Output the [X, Y] coordinate of the center of the cell containing the given text.  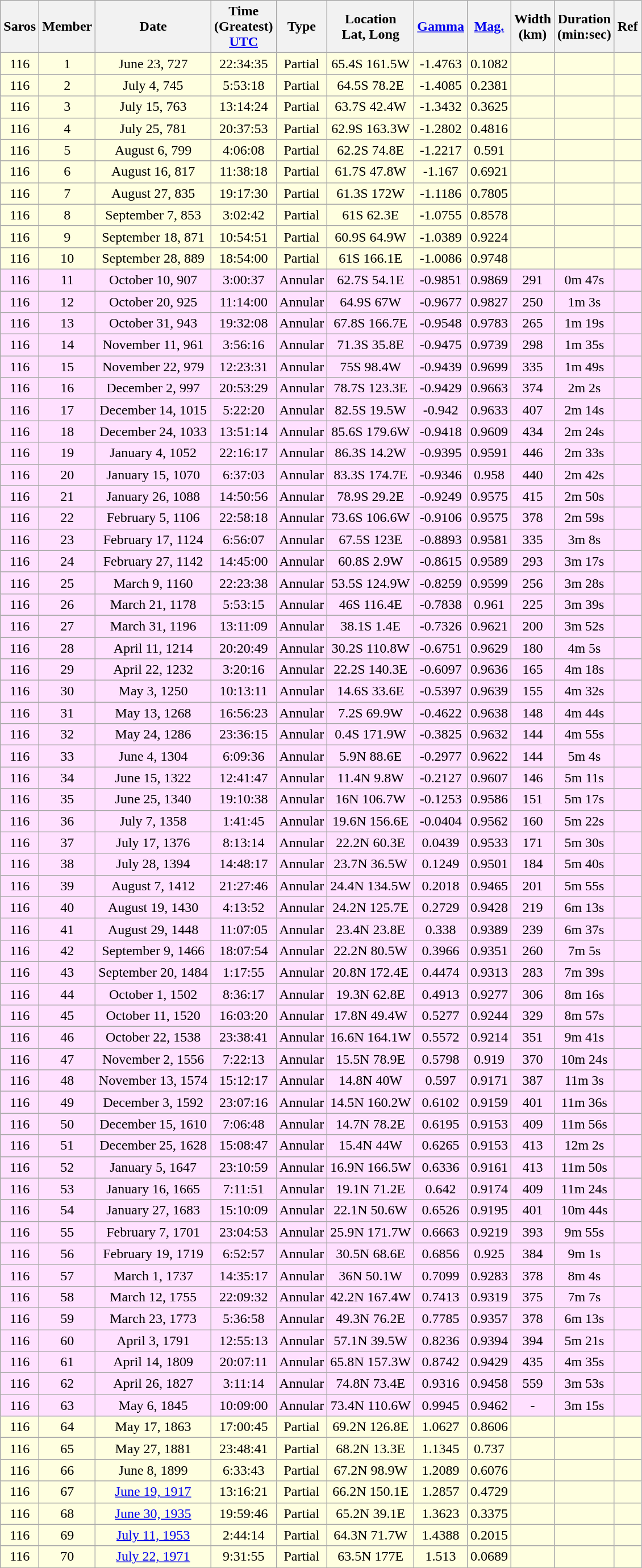
19:32:08 [243, 323]
0.9945 [441, 1405]
0.9277 [489, 994]
-1.167 [441, 172]
11:07:05 [243, 929]
-0.9346 [441, 475]
446 [533, 453]
0.9195 [489, 1210]
23:36:15 [243, 735]
0.9783 [489, 323]
434 [533, 432]
January 5, 1647 [153, 1167]
30.5N 68.6E [370, 1254]
0.5277 [441, 1016]
September 18, 871 [153, 237]
1.513 [441, 1557]
5:36:58 [243, 1318]
65.8N 157.3W [370, 1362]
0.9244 [489, 1016]
10m 24s [585, 1059]
May 13, 1268 [153, 713]
-0.5397 [441, 691]
57 [67, 1275]
0.6265 [441, 1146]
0.9633 [489, 410]
291 [533, 280]
October 10, 907 [153, 280]
54 [67, 1210]
22:58:18 [243, 518]
March 12, 1755 [153, 1297]
62.9S 163.3W [370, 128]
-0.9106 [441, 518]
6:09:36 [243, 756]
-0.8893 [441, 540]
4 [67, 128]
64.5S 78.2E [370, 85]
1m 35s [585, 345]
1:41:45 [243, 821]
-0.6751 [441, 648]
250 [533, 302]
May 6, 1845 [153, 1405]
June 19, 1917 [153, 1492]
33 [67, 756]
29 [67, 670]
5:53:18 [243, 85]
0.3375 [489, 1513]
165 [533, 670]
31 [67, 713]
394 [533, 1340]
55 [67, 1232]
16.6N 164.1W [370, 1038]
0.9699 [489, 367]
January 15, 1070 [153, 475]
0.338 [441, 929]
62.7S 54.1E [370, 280]
16 [67, 388]
10m 44s [585, 1210]
0.9636 [489, 670]
260 [533, 951]
6:52:57 [243, 1254]
5m 21s [585, 1340]
7:22:13 [243, 1059]
49 [67, 1102]
11m 3s [585, 1081]
12:55:13 [243, 1340]
July 7, 1358 [153, 821]
43 [67, 972]
8m 16s [585, 994]
0.737 [489, 1449]
0.591 [489, 150]
14.6S 33.6E [370, 691]
0.9161 [489, 1167]
February 7, 1701 [153, 1232]
56 [67, 1254]
75S 98.4W [370, 367]
63 [67, 1405]
0.4S 171.9W [370, 735]
June 4, 1304 [153, 756]
-0.9395 [441, 453]
0.7413 [441, 1297]
0.6102 [441, 1102]
-0.1253 [441, 799]
78.9S 29.2E [370, 496]
0.9171 [489, 1081]
August 7, 1412 [153, 886]
5m 4s [585, 756]
0.9589 [489, 561]
265 [533, 323]
March 1, 1737 [153, 1275]
7 [67, 193]
17:00:45 [243, 1427]
0.9581 [489, 540]
6:56:07 [243, 540]
20.8N 172.4E [370, 972]
0.7805 [489, 193]
1m 49s [585, 367]
0.9429 [489, 1362]
10:09:00 [243, 1405]
June 30, 1935 [153, 1513]
0.6076 [489, 1470]
January 16, 1665 [153, 1189]
306 [533, 994]
21:27:46 [243, 886]
7:11:51 [243, 1189]
September 7, 853 [153, 215]
61S 62.3E [370, 215]
0.9586 [489, 799]
180 [533, 648]
64.3N 71.7W [370, 1535]
0.9622 [489, 756]
February 27, 1142 [153, 561]
8m 57s [585, 1016]
69 [67, 1535]
440 [533, 475]
22:23:38 [243, 583]
April 14, 1809 [153, 1362]
5m 17s [585, 799]
4:13:52 [243, 907]
0.0689 [489, 1557]
67 [67, 1492]
15:10:09 [243, 1210]
-1.0086 [441, 258]
18:07:54 [243, 951]
22:34:35 [243, 64]
23.4N 23.8E [370, 929]
-1.4763 [441, 64]
3:20:16 [243, 670]
0.9319 [489, 1297]
1.4388 [441, 1535]
46 [67, 1038]
23:10:59 [243, 1167]
August 6, 799 [153, 150]
51 [67, 1146]
1.0627 [441, 1427]
62.2S 74.8E [370, 150]
0.8236 [441, 1340]
-0.9475 [441, 345]
35 [67, 799]
0.642 [441, 1189]
10:54:51 [243, 237]
0.9591 [489, 453]
Date [153, 27]
351 [533, 1038]
17 [67, 410]
-0.7838 [441, 604]
3m 8s [585, 540]
36 [67, 821]
May 3, 1250 [153, 691]
0.919 [489, 1059]
19:59:46 [243, 1513]
18 [67, 432]
4m 44s [585, 713]
0m 47s [585, 280]
-0.4622 [441, 713]
November 13, 1574 [153, 1081]
11:38:18 [243, 172]
148 [533, 713]
86.3S 14.2W [370, 453]
68.2N 13.3E [370, 1449]
0.9748 [489, 258]
Duration(min:sec) [585, 27]
39 [67, 886]
66 [67, 1470]
August 29, 1448 [153, 929]
4m 18s [585, 670]
559 [533, 1384]
-0.9439 [441, 367]
23:04:53 [243, 1232]
15:12:17 [243, 1081]
8 [67, 215]
34 [67, 778]
50 [67, 1124]
July 15, 763 [153, 107]
23:38:41 [243, 1038]
22:09:32 [243, 1297]
8:36:17 [243, 994]
4m 32s [585, 691]
200 [533, 626]
January 26, 1088 [153, 496]
August 16, 817 [153, 172]
July 4, 745 [153, 85]
4m 55s [585, 735]
March 31, 1196 [153, 626]
0.0439 [441, 843]
5m 22s [585, 821]
0.4474 [441, 972]
June 8, 1899 [153, 1470]
November 22, 979 [153, 367]
12:23:31 [243, 367]
5.9N 88.6E [370, 756]
1.2857 [441, 1492]
0.9465 [489, 886]
0.2018 [441, 886]
May 27, 1881 [153, 1449]
374 [533, 388]
-0.9851 [441, 280]
17.8N 49.4W [370, 1016]
20:20:49 [243, 648]
4m 35s [585, 1362]
0.9609 [489, 432]
August 27, 835 [153, 193]
0.9827 [489, 302]
151 [533, 799]
0.8742 [441, 1362]
-1.4085 [441, 85]
0.9316 [441, 1384]
-0.2977 [441, 756]
23:07:16 [243, 1102]
3 [67, 107]
0.961 [489, 604]
61S 166.1E [370, 258]
0.6921 [489, 172]
16:03:20 [243, 1016]
20 [67, 475]
0.9389 [489, 929]
July 28, 1394 [153, 864]
201 [533, 886]
2m 50s [585, 496]
5 [67, 150]
3m 52s [585, 626]
May 17, 1863 [153, 1427]
20:53:29 [243, 388]
370 [533, 1059]
22.2N 80.5W [370, 951]
61.3S 172W [370, 193]
160 [533, 821]
24.2N 125.7E [370, 907]
46S 116.4E [370, 604]
0.6195 [441, 1124]
61.7S 47.8W [370, 172]
6 [67, 172]
February 19, 1719 [153, 1254]
0.9629 [489, 648]
0.9224 [489, 237]
-1.0389 [441, 237]
June 15, 1322 [153, 778]
October 11, 1520 [153, 1016]
February 5, 1106 [153, 518]
67.2N 98.9W [370, 1470]
0.7099 [441, 1275]
March 23, 1773 [153, 1318]
19.3N 62.8E [370, 994]
9:31:55 [243, 1557]
- [533, 1405]
5:53:15 [243, 604]
184 [533, 864]
0.8578 [489, 215]
0.6336 [441, 1167]
5m 55s [585, 886]
0.9159 [489, 1102]
22 [67, 518]
23.7N 36.5W [370, 864]
78.7S 123.3E [370, 388]
10 [67, 258]
July 17, 1376 [153, 843]
298 [533, 345]
0.9501 [489, 864]
8m 4s [585, 1275]
4m 5s [585, 648]
0.9739 [489, 345]
September 28, 889 [153, 258]
-0.9249 [441, 496]
December 14, 1015 [153, 410]
1 [67, 64]
November 11, 961 [153, 345]
0.7785 [441, 1318]
37 [67, 843]
28 [67, 648]
March 21, 1178 [153, 604]
20:07:11 [243, 1362]
January 4, 1052 [153, 453]
2m 14s [585, 410]
3:02:42 [243, 215]
11:14:00 [243, 302]
47 [67, 1059]
11m 24s [585, 1189]
3:00:37 [243, 280]
-0.3825 [441, 735]
11m 50s [585, 1167]
239 [533, 929]
69.2N 126.8E [370, 1427]
415 [533, 496]
1.2089 [441, 1470]
65 [67, 1449]
0.9174 [489, 1189]
-0.2127 [441, 778]
0.9869 [489, 280]
22.2N 60.3E [370, 843]
0.2381 [489, 85]
83.3S 174.7E [370, 475]
60.9S 64.9W [370, 237]
0.925 [489, 1254]
-0.7326 [441, 626]
146 [533, 778]
12:41:47 [243, 778]
3:56:16 [243, 345]
7m 5s [585, 951]
0.5798 [441, 1059]
14:50:56 [243, 496]
-1.2802 [441, 128]
0.9313 [489, 972]
38 [67, 864]
384 [533, 1254]
Member [67, 27]
19.1N 71.2E [370, 1189]
16:56:23 [243, 713]
1.3623 [441, 1513]
26 [67, 604]
8:13:14 [243, 843]
0.2015 [489, 1535]
59 [67, 1318]
-0.9418 [441, 432]
15 [67, 367]
19 [67, 453]
-0.9429 [441, 388]
9 [67, 237]
15.5N 78.9E [370, 1059]
3m 15s [585, 1405]
July 22, 1971 [153, 1557]
0.9562 [489, 821]
3m 28s [585, 583]
0.3625 [489, 107]
0.5572 [441, 1038]
60.8S 2.9W [370, 561]
3m 53s [585, 1384]
407 [533, 410]
2m 59s [585, 518]
-0.0404 [441, 821]
22.1N 50.6W [370, 1210]
-0.8615 [441, 561]
May 24, 1286 [153, 735]
36N 50.1W [370, 1275]
82.5S 19.5W [370, 410]
October 20, 925 [153, 302]
0.9639 [489, 691]
December 24, 1033 [153, 432]
7:06:48 [243, 1124]
23 [67, 540]
2m 2s [585, 388]
5m 30s [585, 843]
September 9, 1466 [153, 951]
0.9663 [489, 388]
13:11:09 [243, 626]
13 [67, 323]
April 3, 1791 [153, 1340]
435 [533, 1362]
2 [67, 85]
60 [67, 1340]
7m 7s [585, 1297]
June 25, 1340 [153, 799]
16.9N 166.5W [370, 1167]
0.9458 [489, 1384]
14.5N 160.2W [370, 1102]
2m 24s [585, 432]
0.9462 [489, 1405]
-0.9548 [441, 323]
July 11, 1953 [153, 1535]
0.6663 [441, 1232]
19.6N 156.6E [370, 821]
7m 39s [585, 972]
155 [533, 691]
293 [533, 561]
32 [67, 735]
7.2S 69.9W [370, 713]
2:44:14 [243, 1535]
November 2, 1556 [153, 1059]
49.3N 76.2E [370, 1318]
48 [67, 1081]
0.8606 [489, 1427]
Time(Greatest)UTC [243, 27]
171 [533, 843]
0.9357 [489, 1318]
22.2S 140.3E [370, 670]
16N 106.7W [370, 799]
11m 36s [585, 1102]
April 26, 1827 [153, 1384]
Mag. [489, 27]
0.6526 [441, 1210]
1.1345 [441, 1449]
13:16:21 [243, 1492]
64.9S 67W [370, 302]
225 [533, 604]
19:10:38 [243, 799]
0.9533 [489, 843]
0.9214 [489, 1038]
5m 11s [585, 778]
12 [67, 302]
Saros [20, 27]
15:08:47 [243, 1146]
0.9632 [489, 735]
14 [67, 345]
April 22, 1232 [153, 670]
October 1, 1502 [153, 994]
0.4729 [489, 1492]
4:06:08 [243, 150]
85.6S 179.6W [370, 432]
0.958 [489, 475]
30.2S 110.8W [370, 648]
-1.2217 [441, 150]
Width(km) [533, 27]
73.6S 106.6W [370, 518]
9m 55s [585, 1232]
14:35:17 [243, 1275]
57.1N 39.5W [370, 1340]
329 [533, 1016]
5:22:20 [243, 410]
393 [533, 1232]
283 [533, 972]
Ref [627, 27]
6:33:43 [243, 1470]
14.7N 78.2E [370, 1124]
20:37:53 [243, 128]
0.9428 [489, 907]
3:11:14 [243, 1384]
0.9638 [489, 713]
14:45:00 [243, 561]
5m 40s [585, 864]
58 [67, 1297]
14:48:17 [243, 864]
Gamma [441, 27]
-0.942 [441, 410]
53.5S 124.9W [370, 583]
February 17, 1124 [153, 540]
25.9N 171.7W [370, 1232]
July 25, 781 [153, 128]
13:14:24 [243, 107]
2m 33s [585, 453]
11.4N 9.8W [370, 778]
15.4N 44W [370, 1146]
219 [533, 907]
64 [67, 1427]
2m 42s [585, 475]
30 [67, 691]
0.4816 [489, 128]
12m 2s [585, 1146]
-1.3432 [441, 107]
74.8N 73.4E [370, 1384]
70 [67, 1557]
14.8N 40W [370, 1081]
11 [67, 280]
0.1249 [441, 864]
1m 3s [585, 302]
-1.0755 [441, 215]
68 [67, 1513]
38.1S 1.4E [370, 626]
24.4N 134.5W [370, 886]
9m 1s [585, 1254]
42.2N 167.4W [370, 1297]
67.5S 123E [370, 540]
44 [67, 994]
3m 39s [585, 604]
December 25, 1628 [153, 1146]
71.3S 35.8E [370, 345]
6:37:03 [243, 475]
65.4S 161.5W [370, 64]
June 23, 727 [153, 64]
-1.1186 [441, 193]
73.4N 110.6W [370, 1405]
-0.6097 [441, 670]
1:17:55 [243, 972]
67.8S 166.7E [370, 323]
January 27, 1683 [153, 1210]
10:13:11 [243, 691]
27 [67, 626]
0.4913 [441, 994]
-0.8259 [441, 583]
0.9607 [489, 778]
December 2, 997 [153, 388]
LocationLat, Long [370, 27]
63.7S 42.4W [370, 107]
40 [67, 907]
September 20, 1484 [153, 972]
Type [302, 27]
April 11, 1214 [153, 648]
0.597 [441, 1081]
13:51:14 [243, 432]
March 9, 1160 [153, 583]
October 31, 943 [153, 323]
41 [67, 929]
387 [533, 1081]
August 19, 1430 [153, 907]
-0.9677 [441, 302]
21 [67, 496]
3m 17s [585, 561]
9m 41s [585, 1038]
53 [67, 1189]
October 22, 1538 [153, 1038]
11m 56s [585, 1124]
62 [67, 1384]
0.6856 [441, 1254]
December 3, 1592 [153, 1102]
256 [533, 583]
0.9351 [489, 951]
19:17:30 [243, 193]
66.2N 150.1E [370, 1492]
22:16:17 [243, 453]
0.9599 [489, 583]
1m 19s [585, 323]
52 [67, 1167]
24 [67, 561]
0.9621 [489, 626]
18:54:00 [243, 258]
0.9283 [489, 1275]
0.3966 [441, 951]
45 [67, 1016]
63.5N 177E [370, 1557]
6m 37s [585, 929]
375 [533, 1297]
December 15, 1610 [153, 1124]
0.9394 [489, 1340]
0.1082 [489, 64]
0.2729 [441, 907]
65.2N 39.1E [370, 1513]
23:48:41 [243, 1449]
0.9219 [489, 1232]
25 [67, 583]
61 [67, 1362]
42 [67, 951]
